Scan for the cell matching the given text and deliver its (X, Y) coordinate at center. 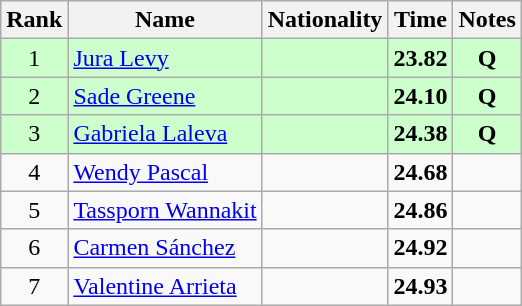
23.82 (420, 58)
24.92 (420, 248)
Sade Greene (165, 96)
Name (165, 20)
Notes (487, 20)
6 (34, 248)
24.10 (420, 96)
4 (34, 172)
Wendy Pascal (165, 172)
24.93 (420, 286)
Rank (34, 20)
7 (34, 286)
Tassporn Wannakit (165, 210)
Carmen Sánchez (165, 248)
Valentine Arrieta (165, 286)
Jura Levy (165, 58)
24.68 (420, 172)
Time (420, 20)
24.86 (420, 210)
5 (34, 210)
Gabriela Laleva (165, 134)
2 (34, 96)
24.38 (420, 134)
3 (34, 134)
Nationality (325, 20)
1 (34, 58)
